Scan for the cell matching the given text and deliver its [X, Y] coordinate at center. 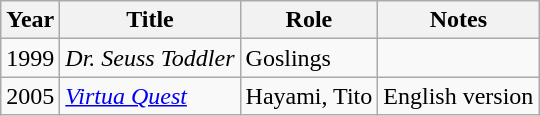
Title [150, 20]
Role [309, 20]
1999 [30, 58]
Virtua Quest [150, 96]
Notes [458, 20]
Year [30, 20]
Hayami, Tito [309, 96]
2005 [30, 96]
Goslings [309, 58]
Dr. Seuss Toddler [150, 58]
English version [458, 96]
